Detect which cell encompasses the target text, then output its (X, Y) center coordinate. 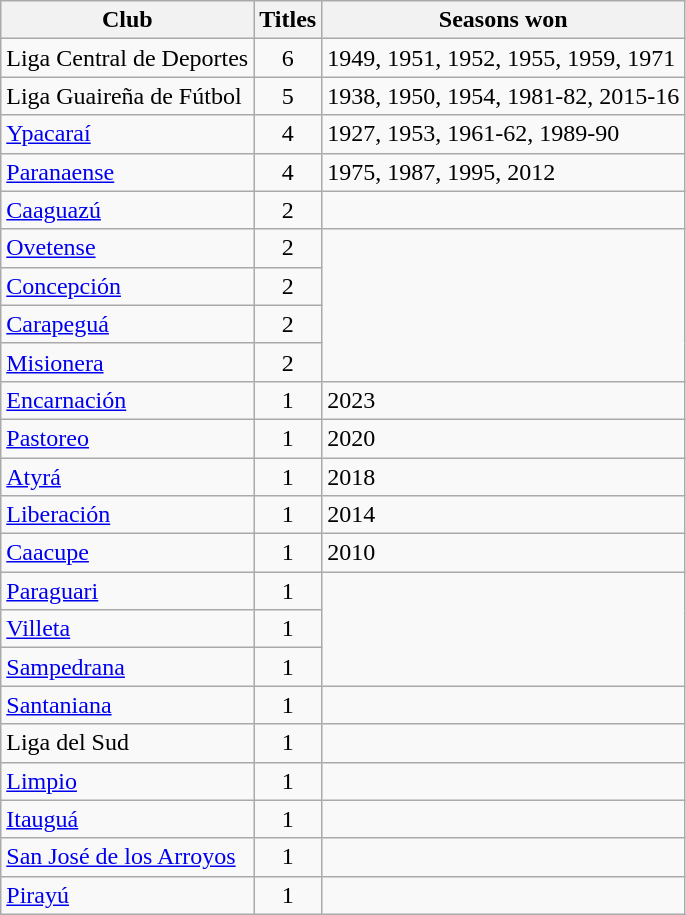
5 (288, 96)
Liga Guaireña de Fútbol (128, 96)
Encarnación (128, 400)
Liberación (128, 515)
Ypacaraí (128, 134)
Paraguari (128, 591)
Atyrá (128, 477)
Ovetense (128, 248)
2018 (504, 477)
Caaguazú (128, 210)
1975, 1987, 1995, 2012 (504, 172)
1949, 1951, 1952, 1955, 1959, 1971 (504, 58)
Club (128, 20)
Limpio (128, 781)
1927, 1953, 1961-62, 1989-90 (504, 134)
Carapeguá (128, 324)
Liga Central de Deportes (128, 58)
Titles (288, 20)
Paranaense (128, 172)
Sampedrana (128, 667)
Itauguá (128, 819)
Misionera (128, 362)
6 (288, 58)
2014 (504, 515)
Pirayú (128, 895)
Caacupe (128, 553)
2010 (504, 553)
Liga del Sud (128, 743)
Pastoreo (128, 438)
1938, 1950, 1954, 1981-82, 2015-16 (504, 96)
2023 (504, 400)
San José de los Arroyos (128, 857)
Villeta (128, 629)
2020 (504, 438)
Concepción (128, 286)
Seasons won (504, 20)
Santaniana (128, 705)
